Locate the cell with the specified text and output its (x, y) center coordinate. 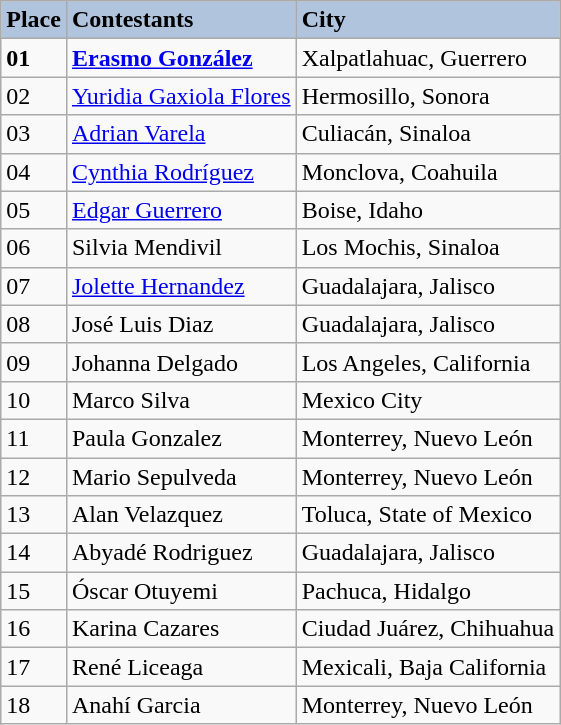
10 (34, 400)
02 (34, 96)
07 (34, 286)
Cynthia Rodríguez (181, 172)
Xalpatlahuac, Guerrero (428, 58)
Johanna Delgado (181, 362)
Ciudad Juárez, Chihuahua (428, 629)
08 (34, 324)
Boise, Idaho (428, 210)
Marco Silva (181, 400)
Erasmo González (181, 58)
13 (34, 515)
Abyadé Rodriguez (181, 553)
18 (34, 705)
Mario Sepulveda (181, 477)
Pachuca, Hidalgo (428, 591)
Mexico City (428, 400)
Toluca, State of Mexico (428, 515)
René Liceaga (181, 667)
Los Mochis, Sinaloa (428, 248)
Contestants (181, 20)
14 (34, 553)
Monclova, Coahuila (428, 172)
15 (34, 591)
Adrian Varela (181, 134)
09 (34, 362)
05 (34, 210)
03 (34, 134)
01 (34, 58)
Edgar Guerrero (181, 210)
16 (34, 629)
Alan Velazquez (181, 515)
Mexicali, Baja California (428, 667)
06 (34, 248)
04 (34, 172)
Silvia Mendivil (181, 248)
Hermosillo, Sonora (428, 96)
Karina Cazares (181, 629)
City (428, 20)
Jolette Hernandez (181, 286)
Culiacán, Sinaloa (428, 134)
17 (34, 667)
Los Angeles, California (428, 362)
Paula Gonzalez (181, 438)
Place (34, 20)
12 (34, 477)
11 (34, 438)
Yuridia Gaxiola Flores (181, 96)
José Luis Diaz (181, 324)
Óscar Otuyemi (181, 591)
Anahí Garcia (181, 705)
